Determine the [x, y] coordinate at the center of the cell enclosing the given text.  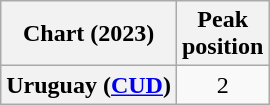
Uruguay (CUD) [89, 85]
Peakposition [222, 34]
2 [222, 85]
Chart (2023) [89, 34]
